Return the (x, y) coordinate for the center point of the cell that contains the specified text.  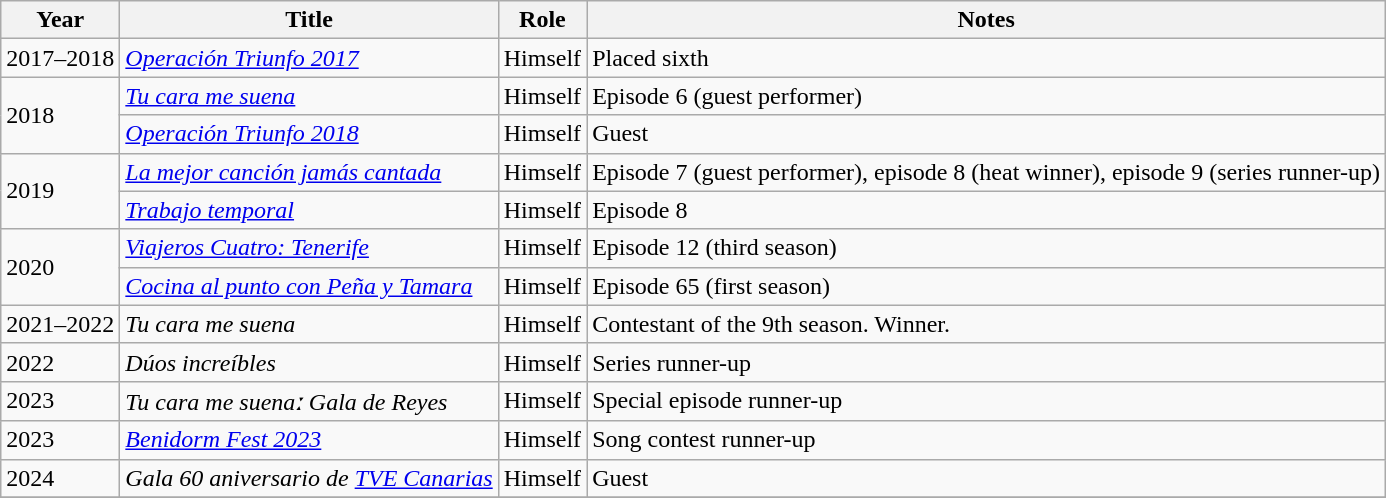
2022 (60, 362)
Operación Triunfo 2017 (309, 58)
Role (542, 20)
Tu cara me suenaː Gala de Reyes (309, 401)
Dúos increíbles (309, 362)
Contestant of the 9th season. Winner. (986, 324)
2024 (60, 478)
2017–2018 (60, 58)
Operación Triunfo 2018 (309, 134)
Viajeros Cuatro: Tenerife (309, 248)
2020 (60, 267)
Series runner-up (986, 362)
Trabajo temporal (309, 210)
Gala 60 aniversario de TVE Canarias (309, 478)
Episode 12 (third season) (986, 248)
Episode 65 (first season) (986, 286)
2019 (60, 191)
Song contest runner-up (986, 440)
2021–2022 (60, 324)
Placed sixth (986, 58)
2018 (60, 115)
Cocina al punto con Peña y Tamara (309, 286)
Episode 6 (guest performer) (986, 96)
Episode 7 (guest performer), episode 8 (heat winner), episode 9 (series runner-up) (986, 172)
Year (60, 20)
Title (309, 20)
Episode 8 (986, 210)
La mejor canción jamás cantada (309, 172)
Notes (986, 20)
Special episode runner-up (986, 401)
Benidorm Fest 2023 (309, 440)
